Scan for the cell matching the given text and deliver its (X, Y) coordinate at center. 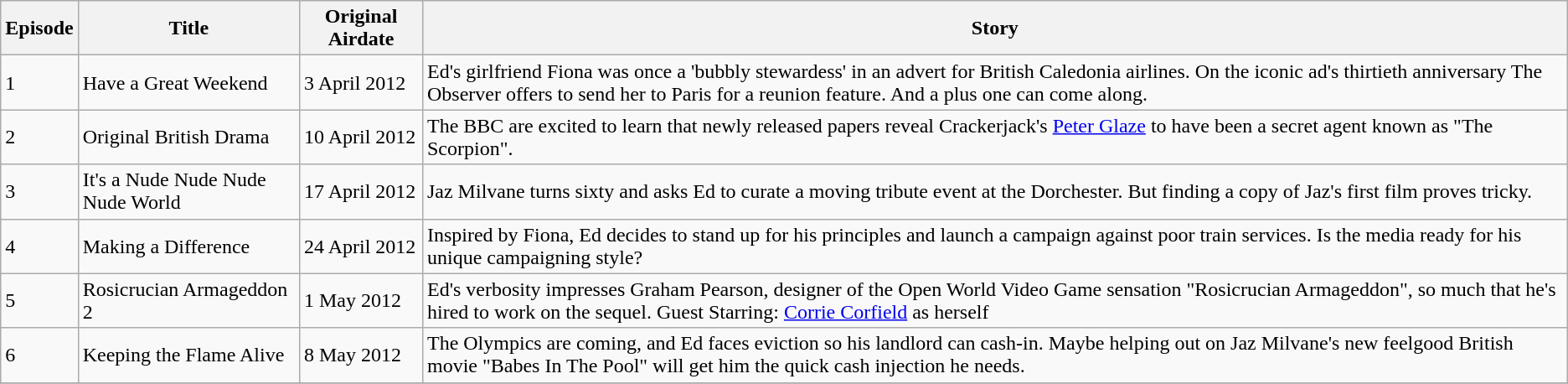
17 April 2012 (360, 191)
10 April 2012 (360, 138)
Episode (39, 29)
24 April 2012 (360, 246)
Original Airdate (360, 29)
Rosicrucian Armageddon 2 (188, 300)
It's a Nude Nude Nude Nude World (188, 191)
Keeping the Flame Alive (188, 355)
Making a Difference (188, 246)
8 May 2012 (360, 355)
The BBC are excited to learn that newly released papers reveal Crackerjack's Peter Glaze to have been a secret agent known as "The Scorpion". (995, 138)
3 April 2012 (360, 82)
Have a Great Weekend (188, 82)
1 May 2012 (360, 300)
1 (39, 82)
2 (39, 138)
4 (39, 246)
Story (995, 29)
Jaz Milvane turns sixty and asks Ed to curate a moving tribute event at the Dorchester. But finding a copy of Jaz's first film proves tricky. (995, 191)
5 (39, 300)
6 (39, 355)
3 (39, 191)
Original British Drama (188, 138)
Title (188, 29)
